Identify which cell holds the provided text, then report its [X, Y] central coordinate. 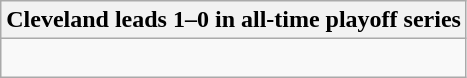
Cleveland leads 1–0 in all-time playoff series [234, 20]
